From the cell containing the given text, extract its center point as [x, y] coordinate. 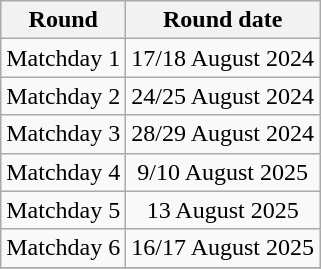
Matchday 3 [64, 134]
16/17 August 2025 [223, 248]
13 August 2025 [223, 210]
Matchday 6 [64, 248]
24/25 August 2024 [223, 96]
28/29 August 2024 [223, 134]
9/10 August 2025 [223, 172]
Matchday 1 [64, 58]
Round date [223, 20]
Matchday 4 [64, 172]
Matchday 2 [64, 96]
Round [64, 20]
17/18 August 2024 [223, 58]
Matchday 5 [64, 210]
